Find where the given text appears and provide that cell's center as [x, y] coordinate. 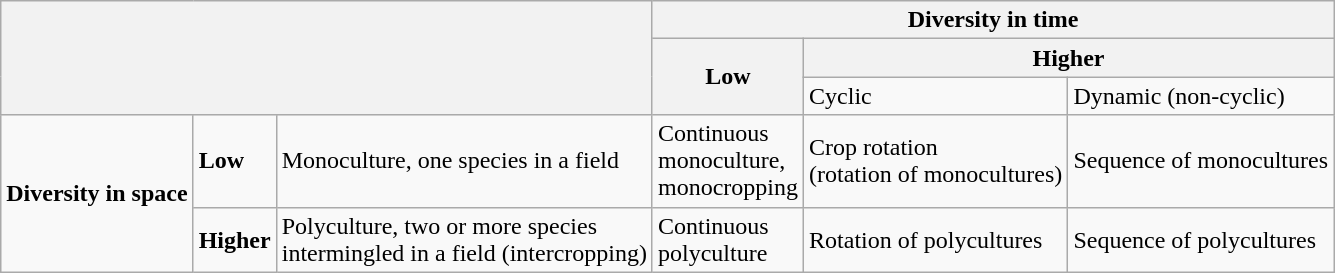
Diversity in time [992, 20]
Monoculture, one species in a field [464, 161]
Crop rotation(rotation of monocultures) [936, 161]
Dynamic (non-cyclic) [1201, 96]
Cyclic [936, 96]
Diversity in space [97, 194]
Rotation of polycultures [936, 240]
Sequence of polycultures [1201, 240]
Continuouspolyculture [728, 240]
Continuousmonoculture,monocropping [728, 161]
Sequence of monocultures [1201, 161]
Polyculture, two or more speciesintermingled in a field (intercropping) [464, 240]
